Capture the cell that displays the provided text and extract its (x, y) central coordinate. 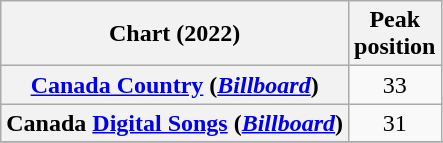
33 (395, 85)
Peak position (395, 34)
Canada Country (Billboard) (175, 85)
31 (395, 123)
Chart (2022) (175, 34)
Canada Digital Songs (Billboard) (175, 123)
